Extract the (x, y) coordinate from the center of the cell holding the provided text.  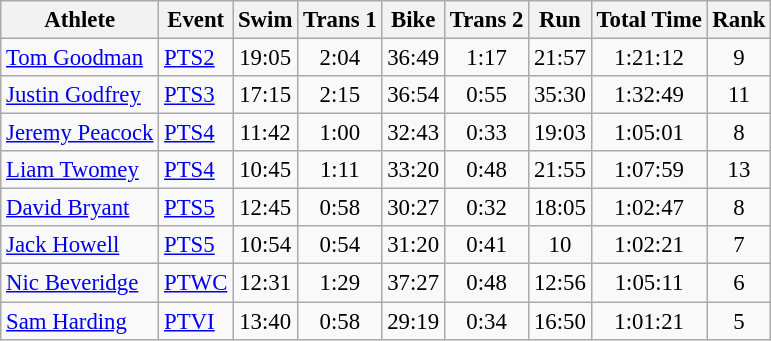
Liam Twomey (80, 170)
2:15 (340, 95)
10:54 (266, 245)
Jack Howell (80, 245)
11 (739, 95)
1:05:11 (649, 283)
33:20 (414, 170)
12:56 (560, 283)
Rank (739, 20)
Jeremy Peacock (80, 133)
Nic Beveridge (80, 283)
6 (739, 283)
0:32 (486, 208)
1:01:21 (649, 321)
9 (739, 58)
0:41 (486, 245)
12:45 (266, 208)
1:11 (340, 170)
0:55 (486, 95)
Trans 1 (340, 20)
13:40 (266, 321)
PTS2 (196, 58)
Sam Harding (80, 321)
30:27 (414, 208)
0:34 (486, 321)
21:55 (560, 170)
35:30 (560, 95)
1:02:21 (649, 245)
PTWC (196, 283)
Athlete (80, 20)
Event (196, 20)
1:00 (340, 133)
Tom Goodman (80, 58)
21:57 (560, 58)
Run (560, 20)
1:05:01 (649, 133)
12:31 (266, 283)
1:21:12 (649, 58)
10 (560, 245)
David Bryant (80, 208)
11:42 (266, 133)
Trans 2 (486, 20)
2:04 (340, 58)
PTVI (196, 321)
19:05 (266, 58)
18:05 (560, 208)
37:27 (414, 283)
0:54 (340, 245)
16:50 (560, 321)
PTS3 (196, 95)
5 (739, 321)
1:07:59 (649, 170)
31:20 (414, 245)
1:32:49 (649, 95)
36:54 (414, 95)
1:02:47 (649, 208)
19:03 (560, 133)
Total Time (649, 20)
0:33 (486, 133)
1:17 (486, 58)
Swim (266, 20)
29:19 (414, 321)
7 (739, 245)
36:49 (414, 58)
Bike (414, 20)
32:43 (414, 133)
1:29 (340, 283)
13 (739, 170)
10:45 (266, 170)
17:15 (266, 95)
Justin Godfrey (80, 95)
